Return (X, Y) of the center of cell containing provided text 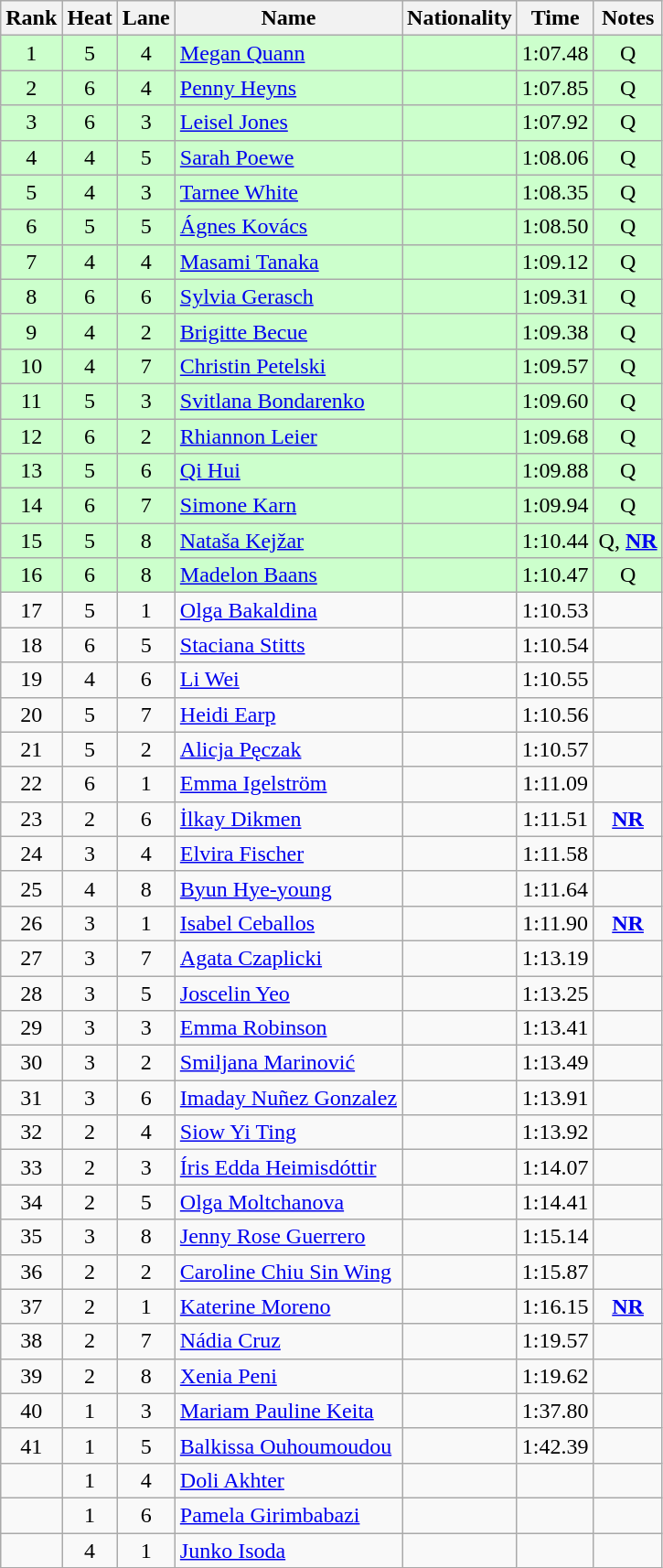
13 (31, 471)
1:07.48 (555, 53)
38 (31, 1341)
Imaday Nuñez Gonzalez (288, 1098)
1:10.56 (555, 714)
1:11.09 (555, 784)
11 (31, 401)
Tarnee White (288, 192)
1:11.58 (555, 854)
1:11.51 (555, 819)
14 (31, 506)
1:07.92 (555, 123)
9 (31, 331)
Megan Quann (288, 53)
Junko Isoda (288, 1551)
1:19.62 (555, 1376)
1:14.41 (555, 1202)
Olga Moltchanova (288, 1202)
27 (31, 958)
Q, NR (627, 541)
17 (31, 610)
Ágnes Kovács (288, 227)
1:09.57 (555, 366)
29 (31, 1028)
15 (31, 541)
1:15.87 (555, 1272)
33 (31, 1167)
1:10.47 (555, 575)
Joscelin Yeo (288, 993)
Time (555, 18)
16 (31, 575)
Alicja Pęczak (288, 749)
1:19.57 (555, 1341)
22 (31, 784)
1:37.80 (555, 1411)
Mariam Pauline Keita (288, 1411)
Rank (31, 18)
Sylvia Gerasch (288, 296)
Jenny Rose Guerrero (288, 1237)
Penny Heyns (288, 88)
Íris Edda Heimisdóttir (288, 1167)
Lane (146, 18)
Doli Akhter (288, 1480)
Sarah Poewe (288, 157)
1:09.12 (555, 262)
26 (31, 923)
Nádia Cruz (288, 1341)
1:13.19 (555, 958)
1:09.31 (555, 296)
Nationality (460, 18)
Siow Yi Ting (288, 1133)
1:07.85 (555, 88)
18 (31, 645)
1:09.68 (555, 436)
Caroline Chiu Sin Wing (288, 1272)
Masami Tanaka (288, 262)
39 (31, 1376)
Li Wei (288, 680)
Olga Bakaldina (288, 610)
1:08.35 (555, 192)
32 (31, 1133)
Simone Karn (288, 506)
1:10.44 (555, 541)
25 (31, 888)
1:11.90 (555, 923)
Rhiannon Leier (288, 436)
Nataša Kejžar (288, 541)
24 (31, 854)
36 (31, 1272)
Balkissa Ouhoumoudou (288, 1445)
19 (31, 680)
1:10.55 (555, 680)
Staciana Stitts (288, 645)
Katerine Moreno (288, 1306)
Emma Robinson (288, 1028)
1:15.14 (555, 1237)
Pamela Girimbabazi (288, 1515)
12 (31, 436)
Christin Petelski (288, 366)
20 (31, 714)
Madelon Baans (288, 575)
1:11.64 (555, 888)
1:13.25 (555, 993)
İlkay Dikmen (288, 819)
1:09.38 (555, 331)
34 (31, 1202)
1:13.41 (555, 1028)
1:10.54 (555, 645)
1:13.91 (555, 1098)
Leisel Jones (288, 123)
35 (31, 1237)
Emma Igelström (288, 784)
1:42.39 (555, 1445)
40 (31, 1411)
Qi Hui (288, 471)
Heidi Earp (288, 714)
37 (31, 1306)
23 (31, 819)
Name (288, 18)
1:09.88 (555, 471)
1:14.07 (555, 1167)
1:16.15 (555, 1306)
Brigitte Becue (288, 331)
10 (31, 366)
Byun Hye-young (288, 888)
28 (31, 993)
41 (31, 1445)
Notes (627, 18)
1:08.50 (555, 227)
1:13.92 (555, 1133)
1:10.53 (555, 610)
Isabel Ceballos (288, 923)
1:10.57 (555, 749)
Elvira Fischer (288, 854)
1:09.60 (555, 401)
1:09.94 (555, 506)
Heat (90, 18)
1:08.06 (555, 157)
Svitlana Bondarenko (288, 401)
Xenia Peni (288, 1376)
1:13.49 (555, 1063)
21 (31, 749)
30 (31, 1063)
31 (31, 1098)
Smiljana Marinović (288, 1063)
Agata Czaplicki (288, 958)
